Scan for the cell matching the given text and deliver its (X, Y) coordinate at center. 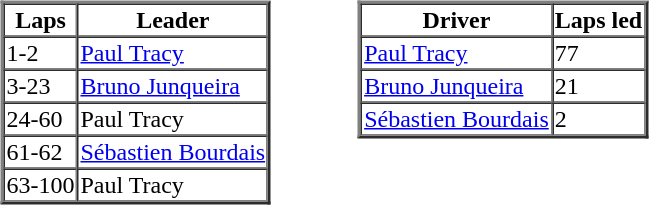
77 (598, 52)
2 (598, 118)
Laps led (598, 20)
Driver (456, 20)
3-23 (41, 86)
24-60 (41, 118)
Laps (41, 20)
21 (598, 86)
63-100 (41, 184)
1-2 (41, 52)
Leader (172, 20)
61-62 (41, 152)
